Provide the (x, y) coordinate of the cell's center where the given text is located.  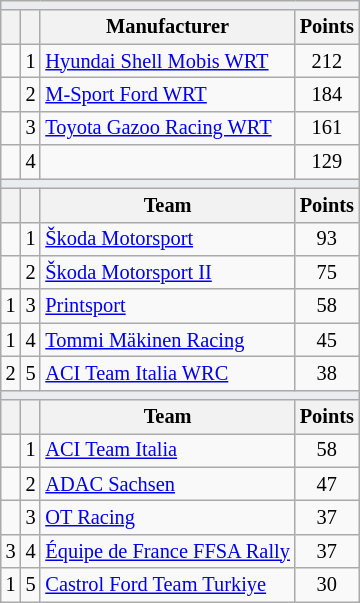
75 (327, 272)
Printsport (167, 306)
161 (327, 128)
OT Racing (167, 517)
184 (327, 94)
30 (327, 585)
Škoda Motorsport (167, 239)
M-Sport Ford WRT (167, 94)
Équipe de France FFSA Rally (167, 551)
Tommi Mäkinen Racing (167, 340)
45 (327, 340)
Manufacturer (167, 27)
Toyota Gazoo Racing WRT (167, 128)
93 (327, 239)
212 (327, 61)
ADAC Sachsen (167, 484)
38 (327, 373)
Škoda Motorsport II (167, 272)
47 (327, 484)
Hyundai Shell Mobis WRT (167, 61)
ACI Team Italia (167, 450)
Castrol Ford Team Turkiye (167, 585)
ACI Team Italia WRC (167, 373)
129 (327, 162)
